Return (x, y) of the center of cell containing provided text 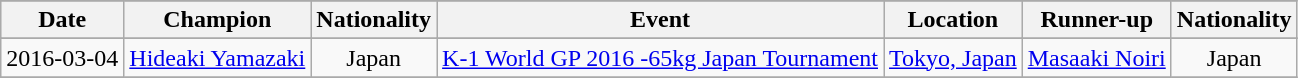
2016-03-04 (62, 58)
Event (660, 20)
Hideaki Yamazaki (218, 58)
Tokyo, Japan (954, 58)
Date (62, 20)
Masaaki Noiri (1096, 58)
K-1 World GP 2016 -65kg Japan Tournament (660, 58)
Runner-up (1096, 20)
Champion (218, 20)
Location (954, 20)
